Find where the given text appears and provide that cell's center as [x, y] coordinate. 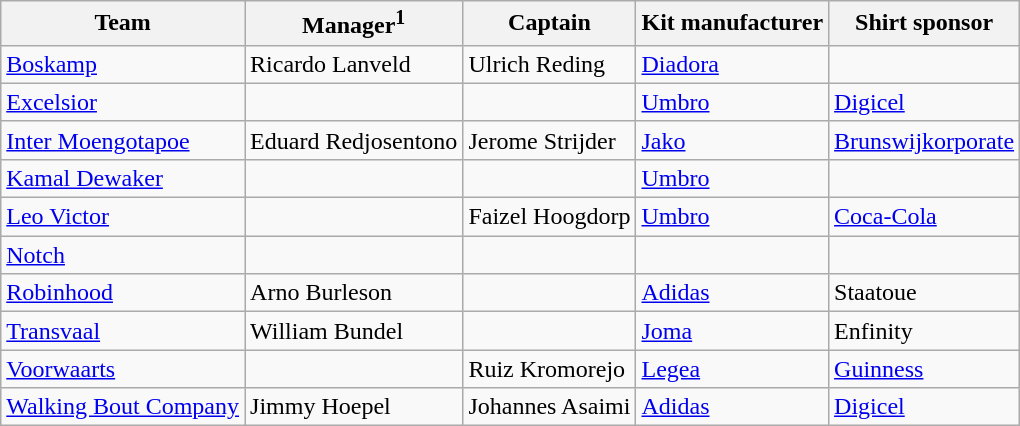
Leo Victor [123, 217]
Joma [732, 331]
Ricardo Lanveld [354, 64]
Brunswijkorporate [924, 140]
Staatoue [924, 293]
Jerome Strijder [550, 140]
Eduard Redjosentono [354, 140]
Excelsior [123, 102]
Coca-Cola [924, 217]
Team [123, 24]
Shirt sponsor [924, 24]
William Bundel [354, 331]
Inter Moengotapoe [123, 140]
Transvaal [123, 331]
Notch [123, 255]
Voorwaarts [123, 369]
Faizel Hoogdorp [550, 217]
Arno Burleson [354, 293]
Ulrich Reding [550, 64]
Diadora [732, 64]
Manager1 [354, 24]
Enfinity [924, 331]
Jimmy Hoepel [354, 407]
Johannes Asaimi [550, 407]
Jako [732, 140]
Guinness [924, 369]
Kamal Dewaker [123, 178]
Kit manufacturer [732, 24]
Walking Bout Company [123, 407]
Robinhood [123, 293]
Captain [550, 24]
Legea [732, 369]
Boskamp [123, 64]
Ruiz Kromorejo [550, 369]
